Search for the cell housing the specified text and yield its [X, Y] center coordinate. 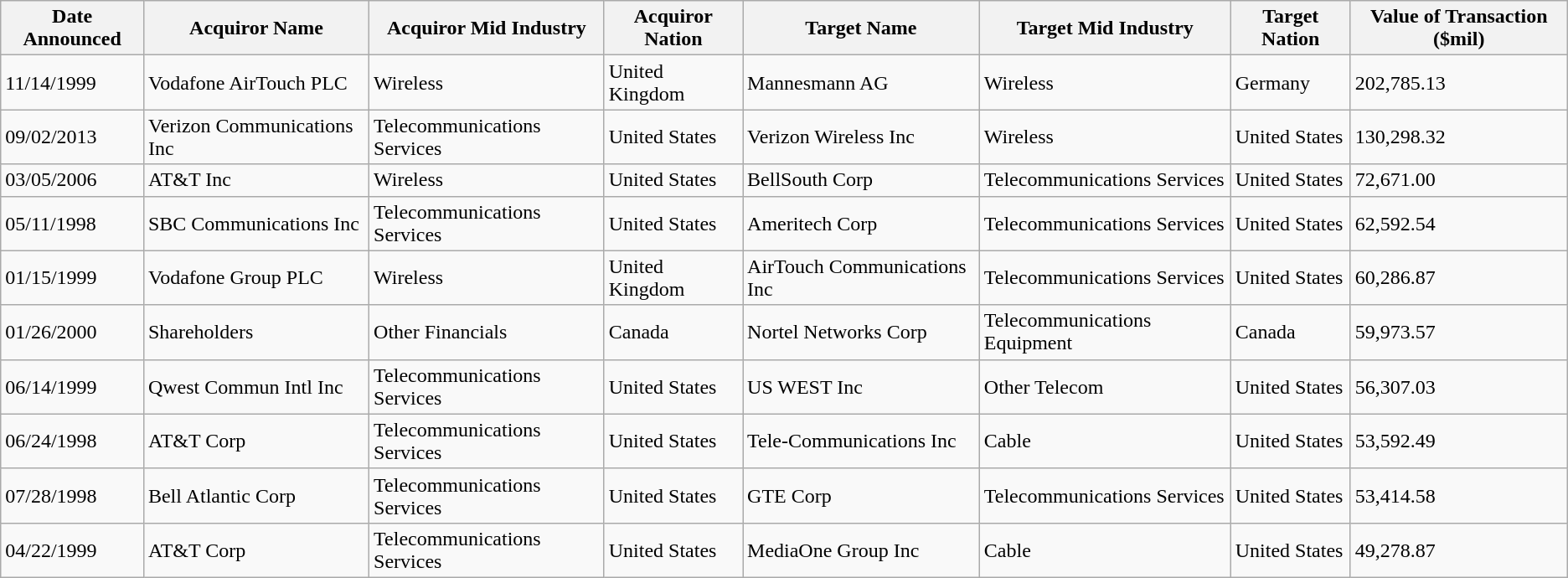
Target Nation [1290, 28]
Shareholders [256, 332]
49,278.87 [1459, 550]
Nortel Networks Corp [861, 332]
SBC Communications Inc [256, 223]
60,286.87 [1459, 278]
09/02/2013 [72, 137]
62,592.54 [1459, 223]
Vodafone AirTouch PLC [256, 82]
04/22/1999 [72, 550]
Target Mid Industry [1105, 28]
AirTouch Communications Inc [861, 278]
01/15/1999 [72, 278]
Bell Atlantic Corp [256, 496]
06/24/1998 [72, 441]
06/14/1999 [72, 387]
01/26/2000 [72, 332]
59,973.57 [1459, 332]
Telecommunications Equipment [1105, 332]
Verizon Wireless Inc [861, 137]
Other Financials [487, 332]
Value of Transaction ($mil) [1459, 28]
US WEST Inc [861, 387]
BellSouth Corp [861, 180]
AT&T Inc [256, 180]
53,592.49 [1459, 441]
Acquiror Name [256, 28]
Acquiror Nation [673, 28]
GTE Corp [861, 496]
11/14/1999 [72, 82]
53,414.58 [1459, 496]
Mannesmann AG [861, 82]
Date Announced [72, 28]
Target Name [861, 28]
Germany [1290, 82]
Vodafone Group PLC [256, 278]
Tele-Communications Inc [861, 441]
130,298.32 [1459, 137]
202,785.13 [1459, 82]
Acquiror Mid Industry [487, 28]
Ameritech Corp [861, 223]
56,307.03 [1459, 387]
Verizon Communications Inc [256, 137]
03/05/2006 [72, 180]
MediaOne Group Inc [861, 550]
72,671.00 [1459, 180]
Other Telecom [1105, 387]
07/28/1998 [72, 496]
Qwest Commun Intl Inc [256, 387]
05/11/1998 [72, 223]
